Detect which cell encompasses the target text, then output its [x, y] center coordinate. 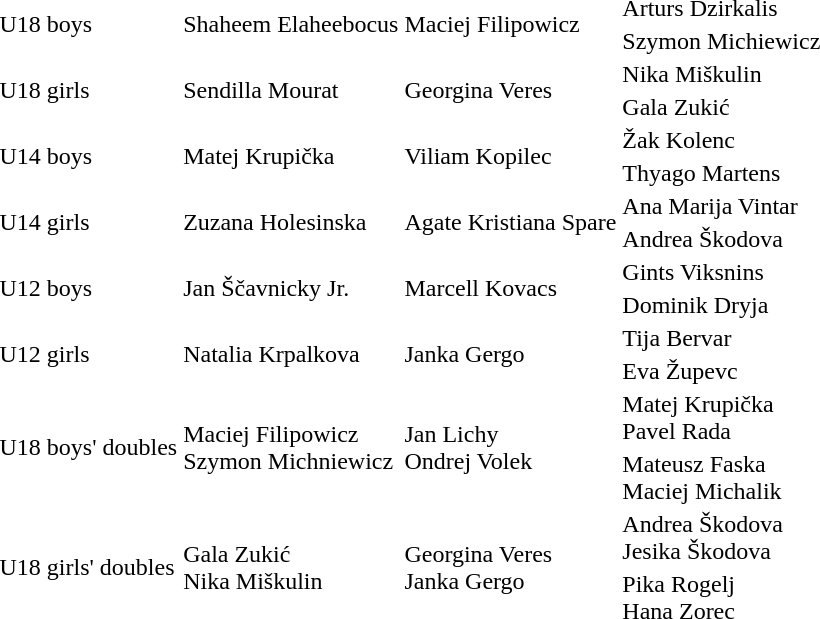
Zuzana Holesinska [291, 222]
Natalia Krpalkova [291, 354]
Jan Ščavnicky Jr. [291, 288]
Georgina Veres [510, 90]
Maciej Filipowicz Szymon Michniewicz [291, 448]
Agate Kristiana Spare [510, 222]
Janka Gergo [510, 354]
Jan Lichy Ondrej Volek [510, 448]
Marcell Kovacs [510, 288]
Sendilla Mourat [291, 90]
Viliam Kopilec [510, 156]
Matej Krupička [291, 156]
